Locate the cell with the specified text and output its [X, Y] center coordinate. 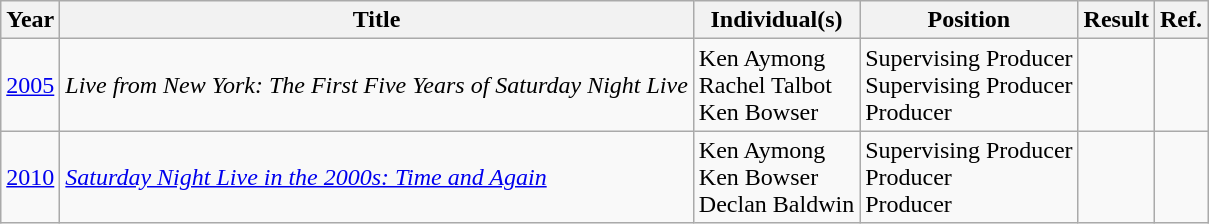
2005 [30, 85]
Title [377, 20]
Individual(s) [776, 20]
Ref. [1180, 20]
Year [30, 20]
Ken Aymong Rachel Talbot Ken Bowser [776, 85]
Result [1116, 20]
Supervising Producer Producer Producer [969, 177]
Live from New York: The First Five Years of Saturday Night Live [377, 85]
Position [969, 20]
2010 [30, 177]
Supervising Producer Supervising Producer Producer [969, 85]
Saturday Night Live in the 2000s: Time and Again [377, 177]
Ken Aymong Ken Bowser Declan Baldwin [776, 177]
